Find where the given text appears and provide that cell's center as (x, y) coordinate. 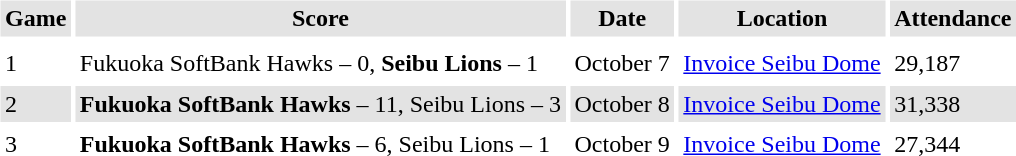
29,187 (953, 64)
2 (35, 104)
1 (35, 64)
Fukuoka SoftBank Hawks – 0, Seibu Lions – 1 (320, 64)
Attendance (953, 18)
31,338 (953, 104)
Fukuoka SoftBank Hawks – 11, Seibu Lions – 3 (320, 104)
Date (622, 18)
October 8 (622, 104)
Game (35, 18)
Score (320, 18)
October 7 (622, 64)
Location (782, 18)
